Scan for the cell matching the given text and deliver its [X, Y] coordinate at center. 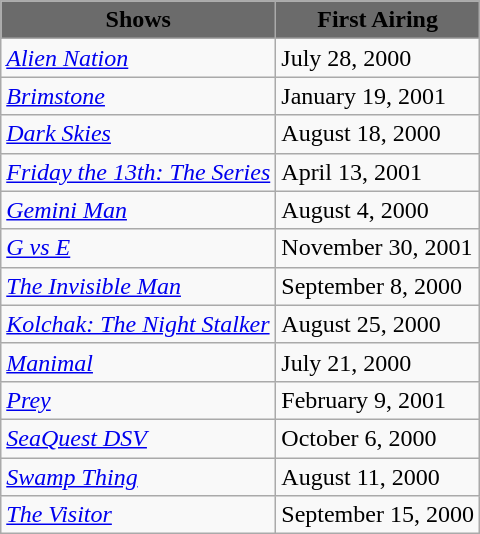
July 21, 2000 [378, 362]
January 19, 2001 [378, 96]
September 15, 2000 [378, 515]
Alien Nation [138, 58]
Shows [138, 20]
Dark Skies [138, 134]
October 6, 2000 [378, 438]
August 25, 2000 [378, 324]
August 18, 2000 [378, 134]
The Invisible Man [138, 286]
SeaQuest DSV [138, 438]
November 30, 2001 [378, 248]
G vs E [138, 248]
First Airing [378, 20]
August 4, 2000 [378, 210]
The Visitor [138, 515]
August 11, 2000 [378, 477]
Manimal [138, 362]
February 9, 2001 [378, 400]
April 13, 2001 [378, 172]
July 28, 2000 [378, 58]
Gemini Man [138, 210]
Friday the 13th: The Series [138, 172]
Kolchak: The Night Stalker [138, 324]
September 8, 2000 [378, 286]
Brimstone [138, 96]
Swamp Thing [138, 477]
Prey [138, 400]
